Capture the cell that displays the provided text and extract its [x, y] central coordinate. 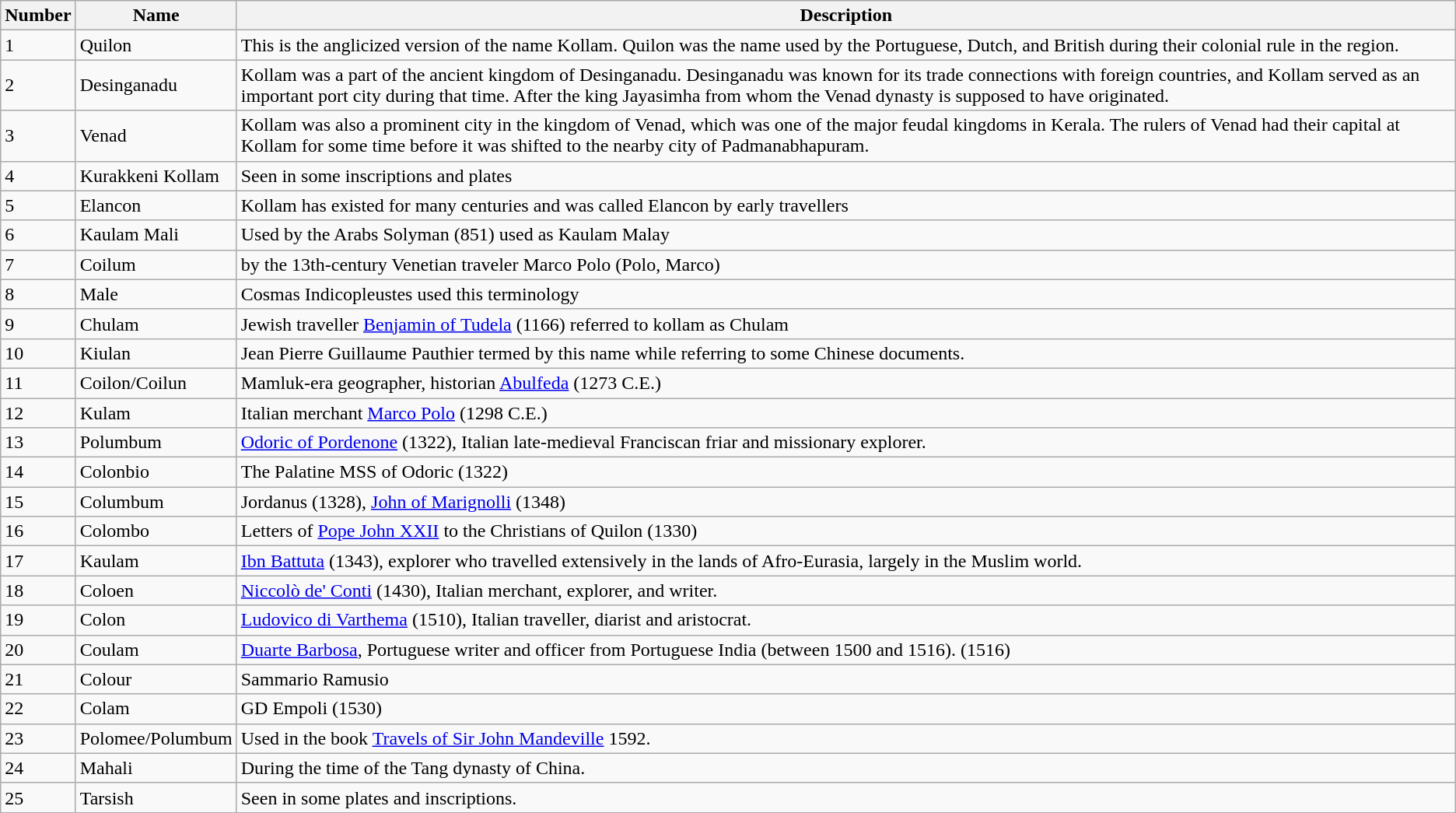
Used in the book Travels of Sir John Mandeville 1592. [846, 738]
Elancon [156, 205]
Ludovico di Varthema (1510), Italian traveller, diarist and aristocrat. [846, 620]
5 [38, 205]
23 [38, 738]
1 [38, 45]
Tarsish [156, 797]
4 [38, 176]
Kiulan [156, 353]
25 [38, 797]
Kulam [156, 413]
19 [38, 620]
Jordanus (1328), John of Marignolli (1348) [846, 502]
8 [38, 294]
Desinganadu [156, 86]
The Palatine MSS of Odoric (1322) [846, 472]
Ibn Battuta (1343), explorer who travelled extensively in the lands of Afro-Eurasia, largely in the Muslim world. [846, 561]
Colour [156, 679]
Seen in some inscriptions and plates [846, 176]
Jewish traveller Benjamin of Tudela (1166) referred to kollam as Chulam [846, 324]
Coilum [156, 265]
Number [38, 16]
21 [38, 679]
Mahali [156, 768]
Colombo [156, 531]
Duarte Barbosa, Portuguese writer and officer from Portuguese India (between 1500 and 1516). (1516) [846, 650]
Italian merchant Marco Polo (1298 C.E.) [846, 413]
3 [38, 135]
17 [38, 561]
Sammario Ramusio [846, 679]
Coilon/Coilun [156, 383]
Coloen [156, 590]
During the time of the Tang dynasty of China. [846, 768]
by the 13th-century Venetian traveler Marco Polo (Polo, Marco) [846, 265]
Polumbum [156, 443]
Description [846, 16]
7 [38, 265]
Polomee/Polumbum [156, 738]
10 [38, 353]
13 [38, 443]
Cosmas Indicopleustes used this terminology [846, 294]
Name [156, 16]
Colam [156, 709]
11 [38, 383]
18 [38, 590]
20 [38, 650]
Niccolò de' Conti (1430), Italian merchant, explorer, and writer. [846, 590]
Letters of Pope John XXII to the Christians of Quilon (1330) [846, 531]
6 [38, 235]
Mamluk-era geographer, historian Abulfeda (1273 C.E.) [846, 383]
Colon [156, 620]
9 [38, 324]
Kaulam [156, 561]
Jean Pierre Guillaume Pauthier termed by this name while referring to some Chinese documents. [846, 353]
Odoric of Pordenone (1322), Italian late-medieval Franciscan friar and missionary explorer. [846, 443]
Chulam [156, 324]
Male [156, 294]
Kollam has existed for many centuries and was called Elancon by early travellers [846, 205]
24 [38, 768]
Coulam [156, 650]
Venad [156, 135]
Quilon [156, 45]
GD Empoli (1530) [846, 709]
12 [38, 413]
Kaulam Mali [156, 235]
15 [38, 502]
16 [38, 531]
Used by the Arabs Solyman (851) used as Kaulam Malay [846, 235]
14 [38, 472]
Seen in some plates and inscriptions. [846, 797]
22 [38, 709]
Colonbio [156, 472]
2 [38, 86]
Kurakkeni Kollam [156, 176]
Columbum [156, 502]
